Extract the (x, y) coordinate from the center of the cell holding the provided text.  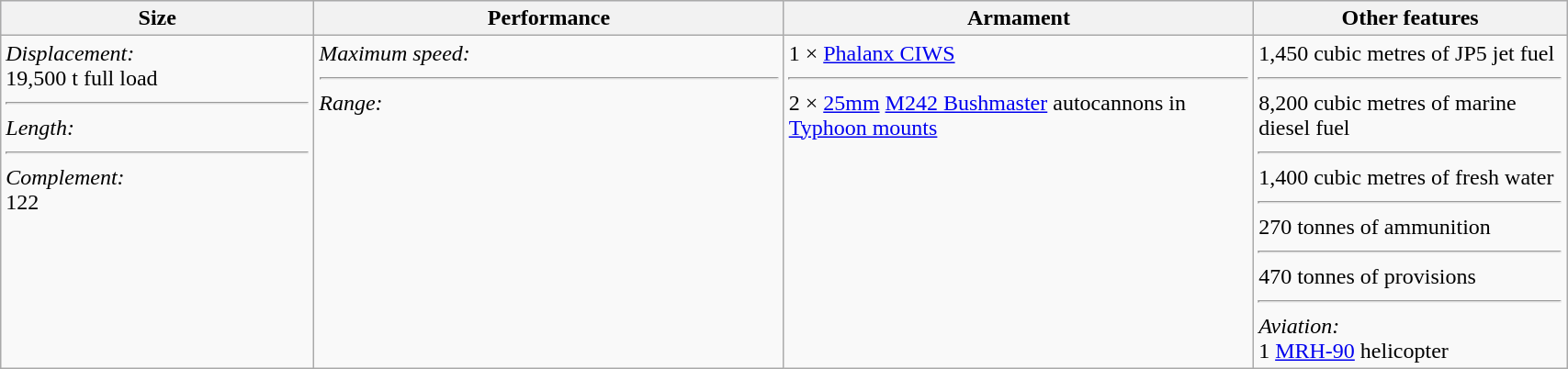
Armament (1018, 18)
Maximum speed: Range: (549, 202)
Performance (549, 18)
Size (158, 18)
1 × Phalanx CIWS2 × 25mm M242 Bushmaster autocannons in Typhoon mounts (1018, 202)
Displacement:19,500 t full loadLength:Complement:122 (158, 202)
Other features (1411, 18)
